Scan for the cell matching the given text and deliver its (X, Y) coordinate at center. 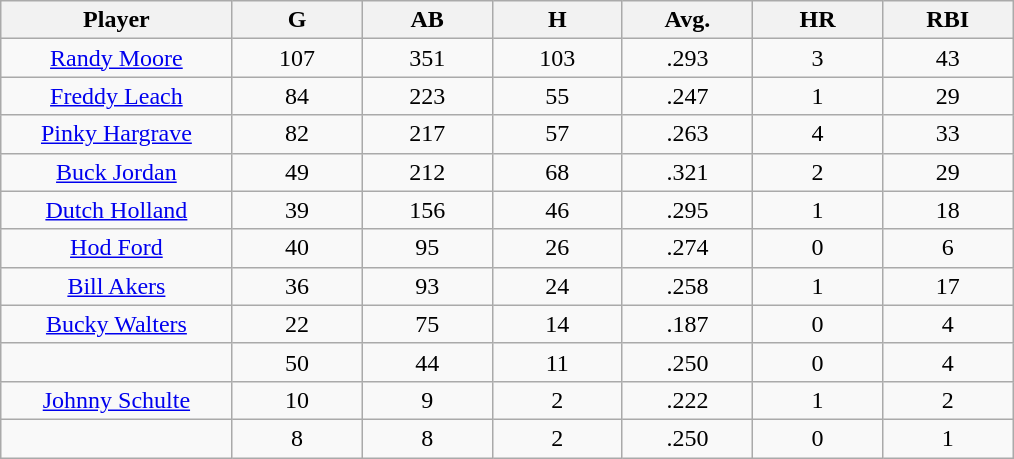
75 (427, 324)
Player (116, 20)
G (297, 20)
156 (427, 210)
Avg. (687, 20)
.187 (687, 324)
103 (557, 58)
84 (297, 96)
14 (557, 324)
55 (557, 96)
33 (948, 134)
43 (948, 58)
217 (427, 134)
Johnny Schulte (116, 400)
50 (297, 362)
57 (557, 134)
93 (427, 286)
212 (427, 172)
.222 (687, 400)
107 (297, 58)
9 (427, 400)
AB (427, 20)
H (557, 20)
351 (427, 58)
18 (948, 210)
Hod Ford (116, 248)
3 (817, 58)
223 (427, 96)
46 (557, 210)
44 (427, 362)
17 (948, 286)
40 (297, 248)
Pinky Hargrave (116, 134)
39 (297, 210)
Dutch Holland (116, 210)
Bill Akers (116, 286)
.321 (687, 172)
Buck Jordan (116, 172)
6 (948, 248)
Randy Moore (116, 58)
Freddy Leach (116, 96)
82 (297, 134)
.293 (687, 58)
22 (297, 324)
26 (557, 248)
.247 (687, 96)
Bucky Walters (116, 324)
.274 (687, 248)
RBI (948, 20)
24 (557, 286)
68 (557, 172)
.258 (687, 286)
.263 (687, 134)
36 (297, 286)
11 (557, 362)
.295 (687, 210)
10 (297, 400)
HR (817, 20)
49 (297, 172)
95 (427, 248)
